From the cell containing the given text, extract its center point as [X, Y] coordinate. 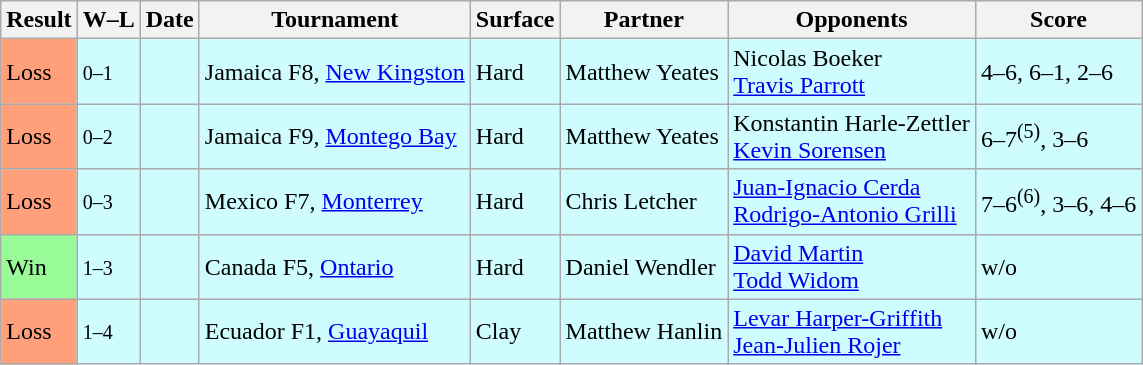
Canada F5, Ontario [334, 266]
Partner [644, 20]
Win [39, 266]
Mexico F7, Monterrey [334, 202]
David Martin Todd Widom [852, 266]
Jamaica F9, Montego Bay [334, 136]
Matthew Hanlin [644, 332]
Clay [515, 332]
0–1 [108, 72]
Score [1058, 20]
Ecuador F1, Guayaquil [334, 332]
Chris Letcher [644, 202]
7–6(6), 3–6, 4–6 [1058, 202]
Surface [515, 20]
4–6, 6–1, 2–6 [1058, 72]
1–3 [108, 266]
6–7(5), 3–6 [1058, 136]
Result [39, 20]
Tournament [334, 20]
1–4 [108, 332]
W–L [108, 20]
0–2 [108, 136]
0–3 [108, 202]
Konstantin Harle-Zettler Kevin Sorensen [852, 136]
Levar Harper-Griffith Jean-Julien Rojer [852, 332]
Opponents [852, 20]
Daniel Wendler [644, 266]
Date [170, 20]
Nicolas Boeker Travis Parrott [852, 72]
Juan-Ignacio Cerda Rodrigo-Antonio Grilli [852, 202]
Jamaica F8, New Kingston [334, 72]
